Determine the [x, y] coordinate at the center of the cell enclosing the given text.  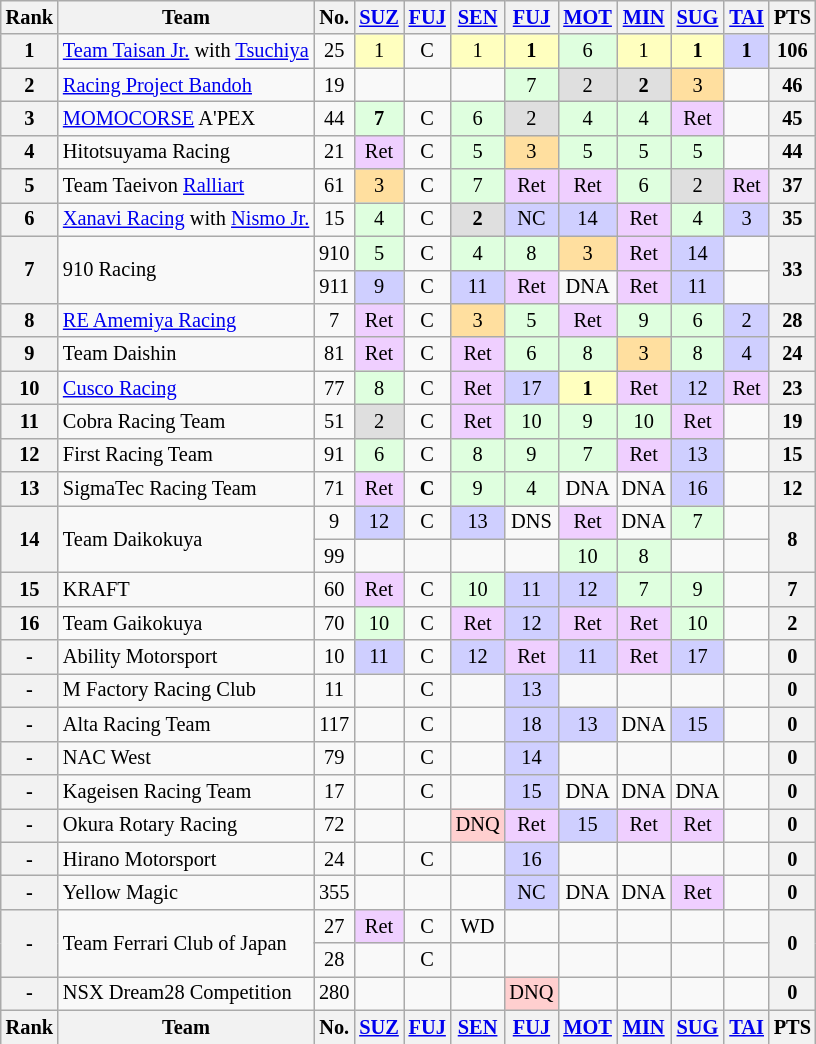
Team Daishin [186, 354]
RE Amemiya Racing [186, 320]
Xanavi Racing with Nismo Jr. [186, 219]
Cobra Racing Team [186, 421]
Racing Project Bandoh [186, 85]
911 [334, 287]
51 [334, 421]
355 [334, 892]
106 [792, 51]
99 [334, 556]
MOMOCORSE A'PEX [186, 118]
Yellow Magic [186, 892]
70 [334, 623]
Team Daikokuya [186, 538]
60 [334, 589]
77 [334, 388]
SigmaTec Racing Team [186, 489]
37 [792, 186]
81 [334, 354]
NAC West [186, 758]
46 [792, 85]
72 [334, 825]
910 Racing [186, 270]
Hitotsuyama Racing [186, 152]
Team Taeivon Ralliart [186, 186]
45 [792, 118]
33 [792, 270]
280 [334, 993]
117 [334, 724]
27 [334, 926]
WD [478, 926]
Okura Rotary Racing [186, 825]
910 [334, 253]
First Racing Team [186, 455]
71 [334, 489]
Team Ferrari Club of Japan [186, 942]
M Factory Racing Club [186, 690]
KRAFT [186, 589]
Team Gaikokuya [186, 623]
91 [334, 455]
NSX Dream28 Competition [186, 993]
Team Taisan Jr. with Tsuchiya [186, 51]
35 [792, 219]
Cusco Racing [186, 388]
25 [334, 51]
Hirano Motorsport [186, 859]
18 [532, 724]
Kageisen Racing Team [186, 791]
Ability Motorsport [186, 657]
79 [334, 758]
61 [334, 186]
21 [334, 152]
Alta Racing Team [186, 724]
DNS [532, 522]
23 [792, 388]
